Return the [x, y] coordinate for the center point of the cell that contains the specified text.  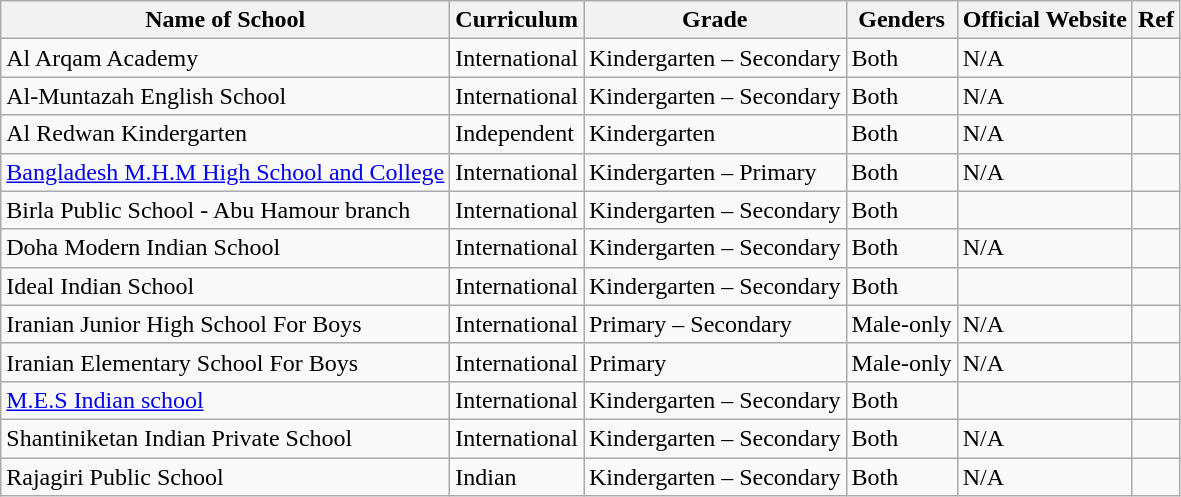
Rajagiri Public School [226, 477]
Primary – Secondary [716, 324]
Shantiniketan Indian Private School [226, 438]
M.E.S Indian school [226, 400]
Ideal Indian School [226, 286]
Grade [716, 20]
Official Website [1044, 20]
Iranian Junior High School For Boys [226, 324]
Primary [716, 362]
Bangladesh M.H.M High School and College [226, 172]
Indian [517, 477]
Genders [902, 20]
Birla Public School - Abu Hamour branch [226, 210]
Curriculum [517, 20]
Al Arqam Academy [226, 58]
Al-Muntazah English School [226, 96]
Doha Modern Indian School [226, 248]
Al Redwan Kindergarten [226, 134]
Iranian Elementary School For Boys [226, 362]
Kindergarten [716, 134]
Independent [517, 134]
Ref [1156, 20]
Name of School [226, 20]
Kindergarten – Primary [716, 172]
